Return the (x, y) coordinate for the center point of the cell that contains the specified text.  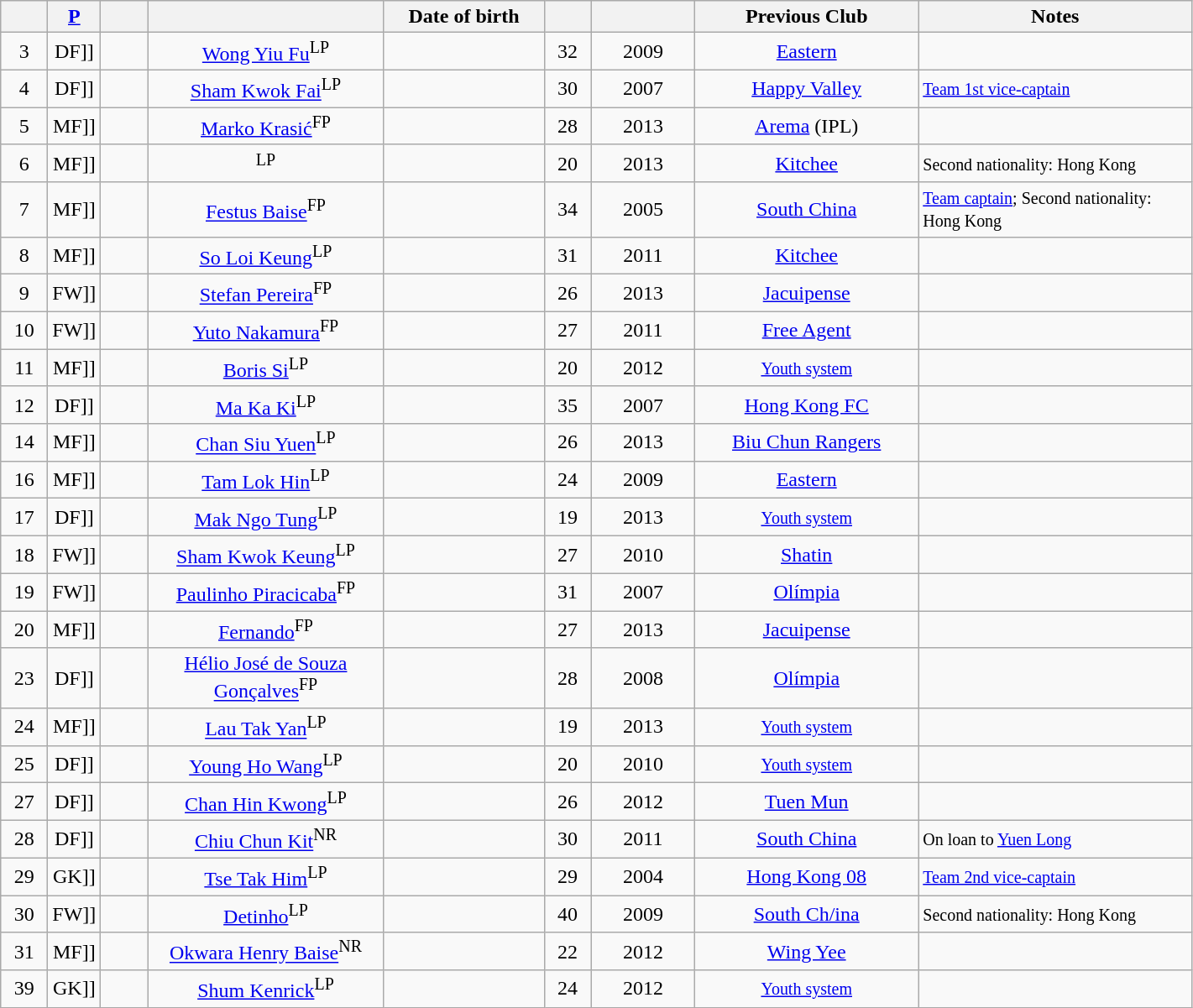
10 (24, 331)
So Loi KeungLP (265, 255)
34 (568, 210)
Okwara Henry BaiseNR (265, 952)
5 (24, 126)
South Ch/ina (807, 915)
Lau Tak YanLP (265, 727)
25 (24, 764)
Tse Tak HimLP (265, 876)
Tam Lok HinLP (265, 480)
Happy Valley (807, 89)
Chiu Chun KitNR (265, 839)
Notes (1055, 17)
Young Ho WangLP (265, 764)
Free Agent (807, 331)
17 (24, 517)
Mak Ngo TungLP (265, 517)
Date of birth (463, 17)
Sham Kwok FaiLP (265, 89)
Marko KrasićFP (265, 126)
9 (24, 294)
Sham Kwok KeungLP (265, 556)
Team 2nd vice-captain (1055, 876)
7 (24, 210)
2005 (643, 210)
18 (24, 556)
Shum KenrickLP (265, 989)
Chan Siu YuenLP (265, 443)
3 (24, 52)
35 (568, 405)
Arema (IPL) (807, 126)
LP (265, 163)
6 (24, 163)
Team captain; Second nationality: Hong Kong (1055, 210)
16 (24, 480)
Previous Club (807, 17)
Stefan PereiraFP (265, 294)
8 (24, 255)
Chan Hin KwongLP (265, 802)
Hong Kong FC (807, 405)
P (74, 17)
Yuto NakamuraFP (265, 331)
On loan to Yuen Long (1055, 839)
Ma Ka KiLP (265, 405)
2008 (643, 678)
12 (24, 405)
Wing Yee (807, 952)
2004 (643, 876)
DetinhoLP (265, 915)
14 (24, 443)
Shatin (807, 556)
Paulinho PiracicabaFP (265, 593)
FernandoFP (265, 629)
Biu Chun Rangers (807, 443)
Tuen Mun (807, 802)
Team 1st vice-captain (1055, 89)
Hélio José de Souza GonçalvesFP (265, 678)
39 (24, 989)
Hong Kong 08 (807, 876)
40 (568, 915)
23 (24, 678)
Festus BaiseFP (265, 210)
22 (568, 952)
Wong Yiu FuLP (265, 52)
32 (568, 52)
Boris SiLP (265, 368)
4 (24, 89)
11 (24, 368)
